Extract the (X, Y) coordinate from the center of the cell holding the provided text.  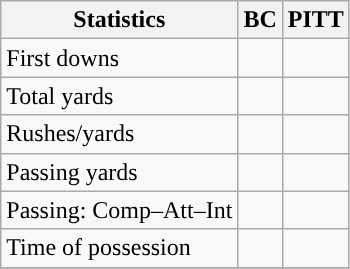
Rushes/yards (120, 134)
Time of possession (120, 248)
Passing yards (120, 172)
Statistics (120, 20)
First downs (120, 58)
BC (260, 20)
Total yards (120, 96)
Passing: Comp–Att–Int (120, 210)
PITT (316, 20)
